Determine the [X, Y] coordinate at the center of the cell enclosing the given text.  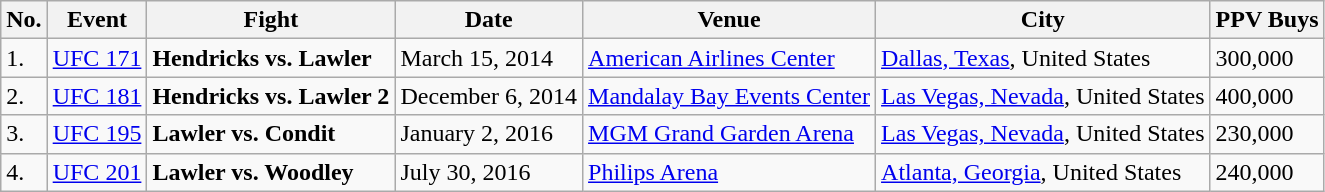
240,000 [1267, 172]
MGM Grand Garden Arena [730, 134]
July 30, 2016 [489, 172]
UFC 171 [97, 58]
Lawler vs. Condit [271, 134]
Venue [730, 20]
PPV Buys [1267, 20]
Atlanta, Georgia, United States [1044, 172]
City [1044, 20]
4. [24, 172]
UFC 181 [97, 96]
1. [24, 58]
American Airlines Center [730, 58]
400,000 [1267, 96]
No. [24, 20]
230,000 [1267, 134]
December 6, 2014 [489, 96]
Lawler vs. Woodley [271, 172]
Date [489, 20]
Philips Arena [730, 172]
UFC 195 [97, 134]
March 15, 2014 [489, 58]
Hendricks vs. Lawler 2 [271, 96]
2. [24, 96]
Event [97, 20]
Fight [271, 20]
January 2, 2016 [489, 134]
Mandalay Bay Events Center [730, 96]
Hendricks vs. Lawler [271, 58]
UFC 201 [97, 172]
300,000 [1267, 58]
3. [24, 134]
Dallas, Texas, United States [1044, 58]
